Identify which cell holds the provided text, then report its (x, y) central coordinate. 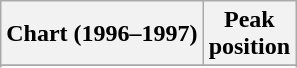
Peakposition (249, 34)
Chart (1996–1997) (102, 34)
